Return (x, y) of the center of cell containing provided text 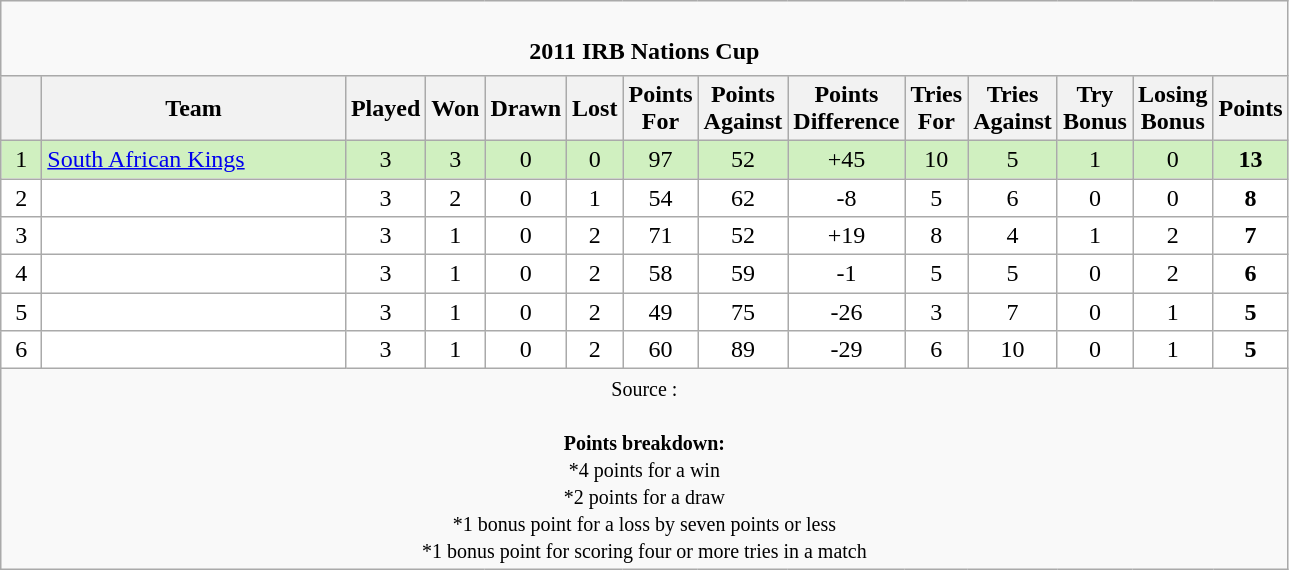
Points Difference (846, 108)
Try Bonus (1094, 108)
Lost (595, 108)
89 (743, 350)
South African Kings (194, 159)
58 (660, 274)
+19 (846, 236)
Tries For (936, 108)
Played (385, 108)
62 (743, 197)
Won (456, 108)
-29 (846, 350)
Losing Bonus (1172, 108)
60 (660, 350)
Team (194, 108)
-26 (846, 312)
49 (660, 312)
Points Against (743, 108)
13 (1250, 159)
Points For (660, 108)
97 (660, 159)
-1 (846, 274)
+45 (846, 159)
75 (743, 312)
71 (660, 236)
Drawn (526, 108)
-8 (846, 197)
59 (743, 274)
54 (660, 197)
Points (1250, 108)
Tries Against (1013, 108)
